Find where the given text appears and provide that cell's center as (X, Y) coordinate. 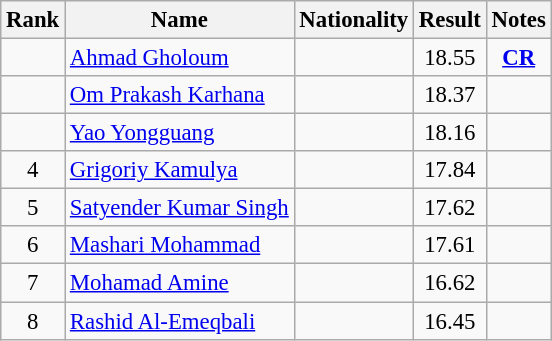
Om Prakash Karhana (180, 95)
17.61 (450, 245)
18.55 (450, 58)
17.84 (450, 170)
16.62 (450, 283)
6 (33, 245)
Yao Yongguang (180, 133)
Ahmad Gholoum (180, 58)
5 (33, 208)
Nationality (354, 20)
18.37 (450, 95)
CR (518, 58)
16.45 (450, 321)
17.62 (450, 208)
18.16 (450, 133)
Mohamad Amine (180, 283)
Grigoriy Kamulya (180, 170)
Rashid Al-Emeqbali (180, 321)
Satyender Kumar Singh (180, 208)
Rank (33, 20)
7 (33, 283)
4 (33, 170)
Notes (518, 20)
Name (180, 20)
8 (33, 321)
Mashari Mohammad (180, 245)
Result (450, 20)
